Capture the cell that displays the provided text and extract its [X, Y] central coordinate. 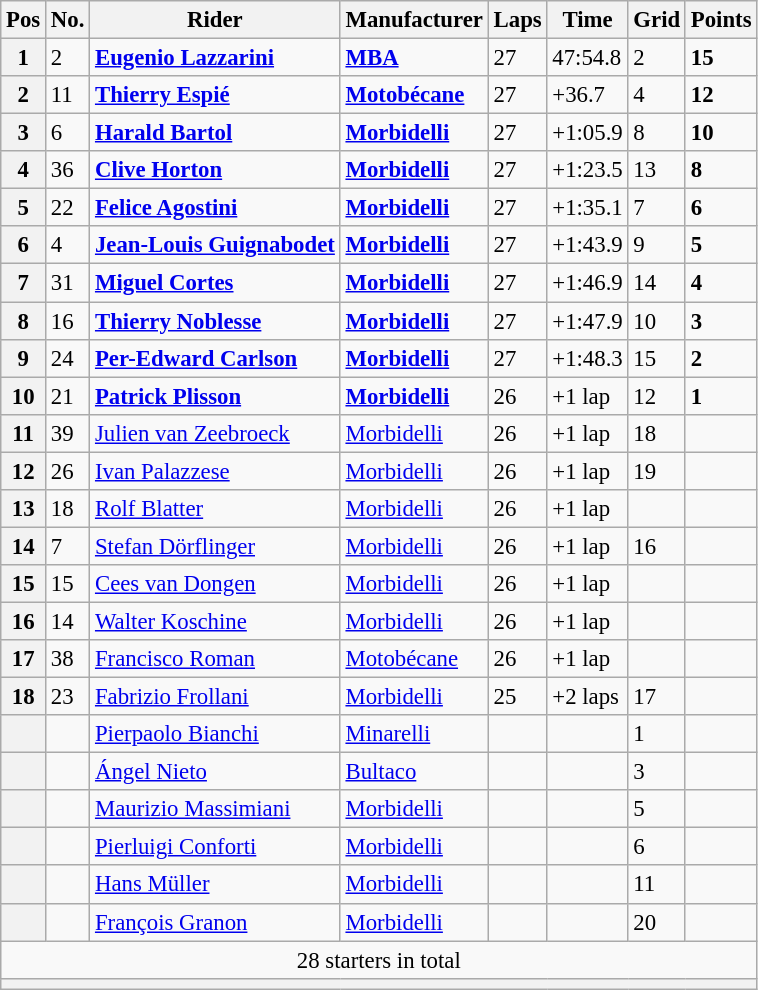
Felice Agostini [215, 208]
Patrick Plisson [215, 396]
Ivan Palazzese [215, 471]
Thierry Noblesse [215, 321]
Minarelli [414, 734]
Miguel Cortes [215, 283]
Pos [24, 20]
Walter Koschine [215, 621]
24 [68, 358]
Pierluigi Conforti [215, 847]
+2 laps [588, 697]
Clive Horton [215, 170]
Maurizio Massimiani [215, 809]
19 [656, 471]
28 starters in total [379, 960]
21 [68, 396]
Manufacturer [414, 20]
Eugenio Lazzarini [215, 58]
Per-Edward Carlson [215, 358]
+1:35.1 [588, 208]
20 [656, 922]
Time [588, 20]
Pierpaolo Bianchi [215, 734]
25 [518, 697]
Points [720, 20]
+1:46.9 [588, 283]
38 [68, 659]
Jean-Louis Guignabodet [215, 245]
+1:23.5 [588, 170]
Harald Bartol [215, 133]
François Granon [215, 922]
MBA [414, 58]
+1:48.3 [588, 358]
Francisco Roman [215, 659]
23 [68, 697]
22 [68, 208]
Stefan Dörflinger [215, 546]
Bultaco [414, 772]
36 [68, 170]
+1:47.9 [588, 321]
Rider [215, 20]
Fabrizio Frollani [215, 697]
Rolf Blatter [215, 509]
+1:43.9 [588, 245]
Hans Müller [215, 885]
+36.7 [588, 95]
Ángel Nieto [215, 772]
Cees van Dongen [215, 584]
+1:05.9 [588, 133]
39 [68, 433]
Grid [656, 20]
Julien van Zeebroeck [215, 433]
Laps [518, 20]
31 [68, 283]
No. [68, 20]
Thierry Espié [215, 95]
47:54.8 [588, 58]
